Return (X, Y) of the center of cell containing provided text 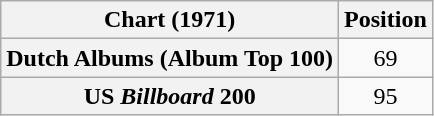
Dutch Albums (Album Top 100) (170, 58)
US Billboard 200 (170, 96)
69 (386, 58)
Chart (1971) (170, 20)
Position (386, 20)
95 (386, 96)
